For the text-containing cell, return its midpoint in [X, Y] coordinate format. 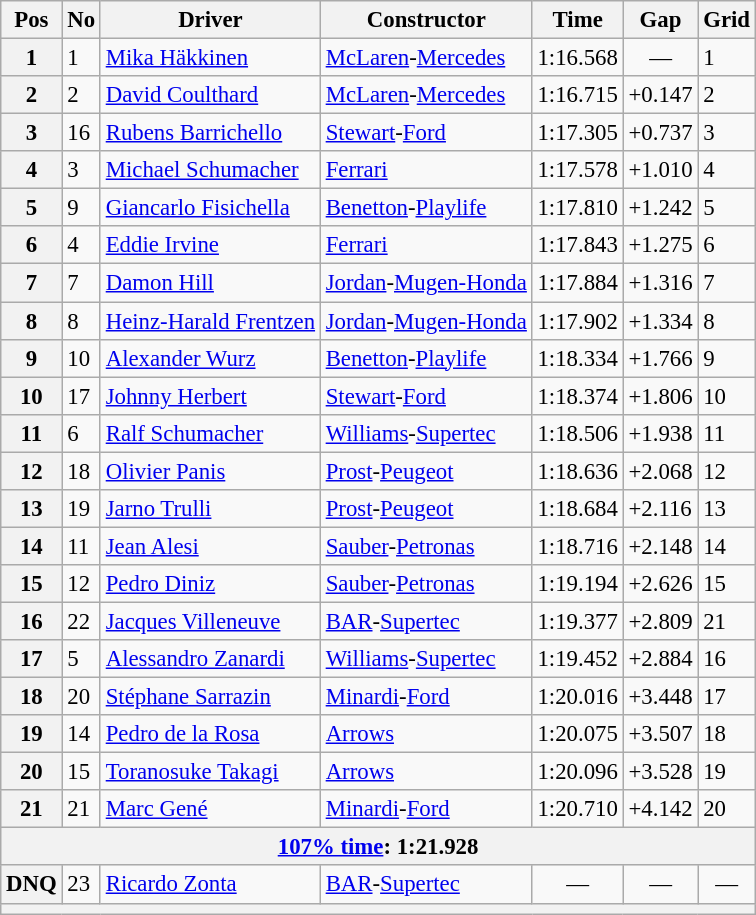
+1.010 [660, 170]
1:20.096 [578, 772]
Driver [210, 20]
1:18.334 [578, 358]
Time [578, 20]
Mika Häkkinen [210, 58]
+2.884 [660, 659]
No [81, 20]
Eddie Irvine [210, 245]
1:17.810 [578, 208]
David Coulthard [210, 95]
+1.766 [660, 358]
1:17.578 [578, 170]
Jacques Villeneuve [210, 621]
Ralf Schumacher [210, 433]
107% time: 1:21.928 [378, 847]
+3.448 [660, 697]
+1.938 [660, 433]
1:17.843 [578, 245]
+1.242 [660, 208]
+0.737 [660, 133]
1:20.075 [578, 734]
+0.147 [660, 95]
Heinz-Harald Frentzen [210, 321]
1:16.568 [578, 58]
+2.068 [660, 471]
Gap [660, 20]
+1.275 [660, 245]
Damon Hill [210, 283]
1:19.377 [578, 621]
1:17.902 [578, 321]
+4.142 [660, 809]
Alessandro Zanardi [210, 659]
+2.116 [660, 509]
Stéphane Sarrazin [210, 697]
Marc Gené [210, 809]
Grid [726, 20]
Michael Schumacher [210, 170]
Johnny Herbert [210, 396]
DNQ [32, 885]
Toranosuke Takagi [210, 772]
1:18.374 [578, 396]
1:19.452 [578, 659]
23 [81, 885]
1:20.016 [578, 697]
+2.148 [660, 546]
+2.626 [660, 584]
+1.334 [660, 321]
Olivier Panis [210, 471]
Rubens Barrichello [210, 133]
22 [81, 621]
1:17.305 [578, 133]
Pedro de la Rosa [210, 734]
1:19.194 [578, 584]
Constructor [426, 20]
Giancarlo Fisichella [210, 208]
Pedro Diniz [210, 584]
1:18.506 [578, 433]
+3.507 [660, 734]
+3.528 [660, 772]
1:17.884 [578, 283]
Alexander Wurz [210, 358]
+2.809 [660, 621]
Jean Alesi [210, 546]
Pos [32, 20]
1:20.710 [578, 809]
1:16.715 [578, 95]
1:18.716 [578, 546]
+1.316 [660, 283]
Jarno Trulli [210, 509]
1:18.636 [578, 471]
Ricardo Zonta [210, 885]
1:18.684 [578, 509]
+1.806 [660, 396]
